For the text-containing cell, return its midpoint in [x, y] coordinate format. 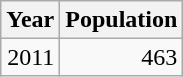
Population [122, 20]
463 [122, 56]
2011 [30, 56]
Year [30, 20]
